For the text-containing cell, return its midpoint in (x, y) coordinate format. 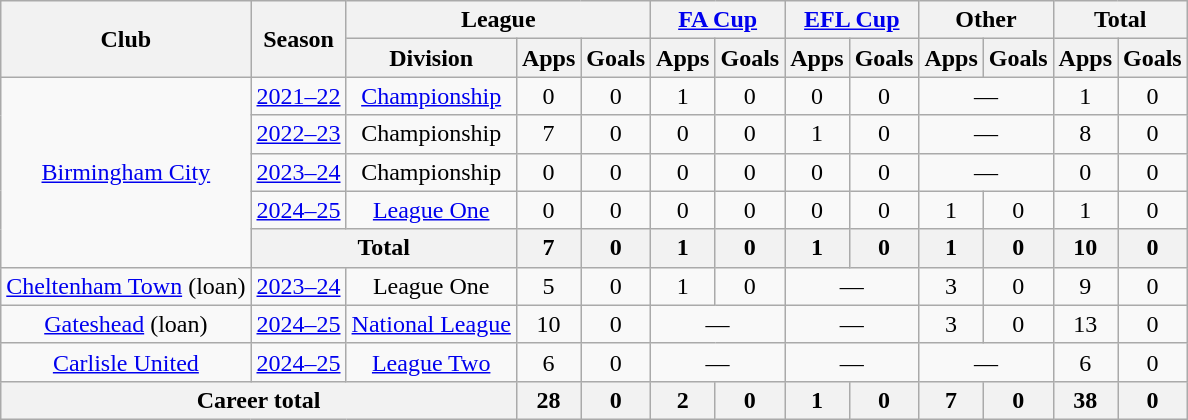
9 (1085, 286)
2022–23 (298, 134)
5 (548, 286)
Other (986, 20)
Season (298, 39)
2021–22 (298, 96)
38 (1085, 400)
Career total (259, 400)
League (498, 20)
EFL Cup (852, 20)
Carlisle United (126, 362)
13 (1085, 324)
2 (683, 400)
8 (1085, 134)
League Two (431, 362)
FA Cup (718, 20)
Birmingham City (126, 172)
Cheltenham Town (loan) (126, 286)
National League (431, 324)
Division (431, 58)
Club (126, 39)
28 (548, 400)
Gateshead (loan) (126, 324)
